Extract the [X, Y] coordinate from the center of the cell holding the provided text.  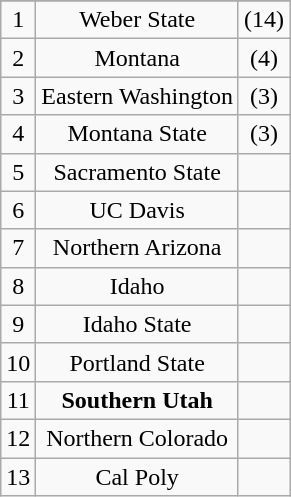
Northern Colorado [138, 438]
8 [18, 286]
Weber State [138, 20]
2 [18, 58]
10 [18, 362]
(4) [264, 58]
11 [18, 400]
Cal Poly [138, 477]
Idaho State [138, 324]
12 [18, 438]
4 [18, 134]
1 [18, 20]
Eastern Washington [138, 96]
9 [18, 324]
Northern Arizona [138, 248]
7 [18, 248]
Montana State [138, 134]
Southern Utah [138, 400]
5 [18, 172]
Idaho [138, 286]
(14) [264, 20]
6 [18, 210]
3 [18, 96]
Montana [138, 58]
Sacramento State [138, 172]
Portland State [138, 362]
13 [18, 477]
UC Davis [138, 210]
